Return the (x, y) coordinate for the center point of the cell that contains the specified text.  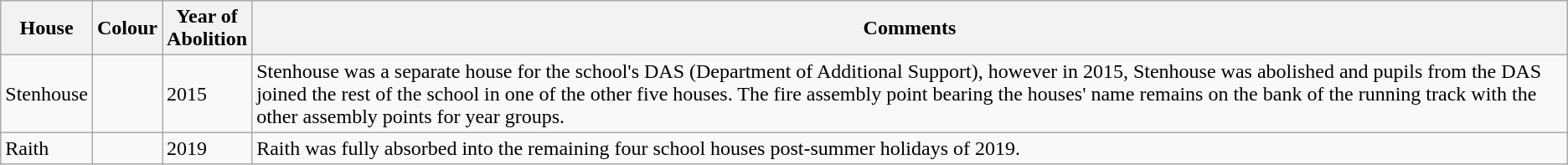
House (47, 28)
Year ofAbolition (208, 28)
2019 (208, 148)
Raith (47, 148)
2015 (208, 94)
Comments (910, 28)
Colour (127, 28)
Raith was fully absorbed into the remaining four school houses post-summer holidays of 2019. (910, 148)
Stenhouse (47, 94)
